Identify which cell holds the provided text, then report its (x, y) central coordinate. 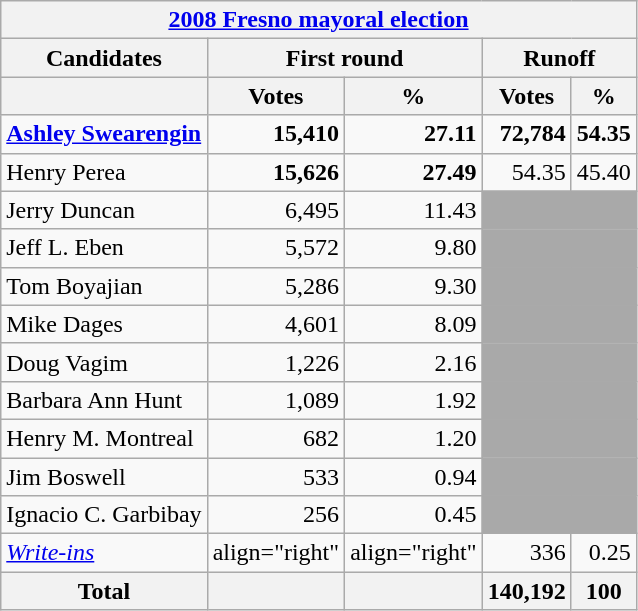
1.20 (414, 438)
Jim Boswell (104, 477)
27.49 (414, 172)
Tom Boyajian (104, 286)
256 (276, 515)
0.25 (604, 553)
Jeff L. Eben (104, 248)
11.43 (414, 210)
5,286 (276, 286)
Henry Perea (104, 172)
6,495 (276, 210)
1.92 (414, 400)
9.80 (414, 248)
27.11 (414, 134)
First round (344, 58)
Ashley Swearengin (104, 134)
682 (276, 438)
Barbara Ann Hunt (104, 400)
15,410 (276, 134)
9.30 (414, 286)
4,601 (276, 324)
Total (104, 591)
Candidates (104, 58)
Henry M. Montreal (104, 438)
2008 Fresno mayoral election (318, 20)
45.40 (604, 172)
0.45 (414, 515)
15,626 (276, 172)
533 (276, 477)
72,784 (526, 134)
Ignacio C. Garbibay (104, 515)
2.16 (414, 362)
0.94 (414, 477)
Mike Dages (104, 324)
100 (604, 591)
336 (526, 553)
Jerry Duncan (104, 210)
Doug Vagim (104, 362)
Write-ins (104, 553)
140,192 (526, 591)
8.09 (414, 324)
1,089 (276, 400)
5,572 (276, 248)
Runoff (559, 58)
1,226 (276, 362)
